Scan for the cell matching the given text and deliver its [X, Y] coordinate at center. 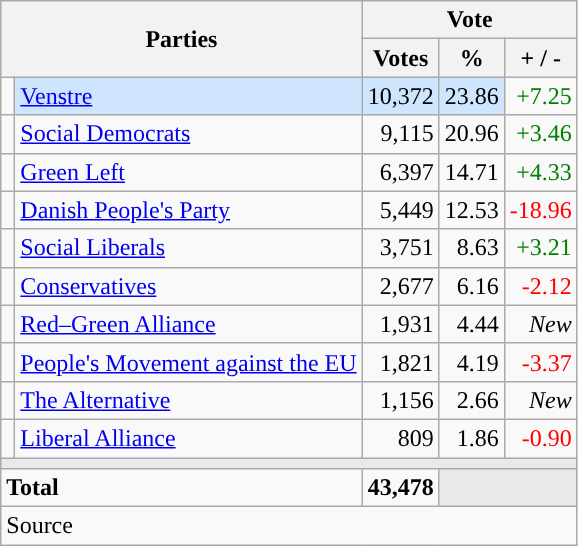
Liberal Alliance [188, 438]
20.96 [472, 134]
2.66 [472, 400]
2,677 [400, 286]
Total [182, 488]
4.44 [472, 324]
3,751 [400, 248]
Danish People's Party [188, 210]
6,397 [400, 172]
8.63 [472, 248]
Social Liberals [188, 248]
People's Movement against the EU [188, 362]
809 [400, 438]
1.86 [472, 438]
9,115 [400, 134]
1,821 [400, 362]
1,931 [400, 324]
4.19 [472, 362]
Conservatives [188, 286]
43,478 [400, 488]
-18.96 [540, 210]
+7.25 [540, 96]
10,372 [400, 96]
-3.37 [540, 362]
Parties [182, 39]
+3.21 [540, 248]
-2.12 [540, 286]
Votes [400, 58]
12.53 [472, 210]
+ / - [540, 58]
Red–Green Alliance [188, 324]
23.86 [472, 96]
1,156 [400, 400]
6.16 [472, 286]
+3.46 [540, 134]
5,449 [400, 210]
Social Democrats [188, 134]
Source [290, 526]
14.71 [472, 172]
Vote [470, 20]
% [472, 58]
Green Left [188, 172]
Venstre [188, 96]
The Alternative [188, 400]
+4.33 [540, 172]
-0.90 [540, 438]
